Determine the (x, y) coordinate at the center of the cell enclosing the given text.  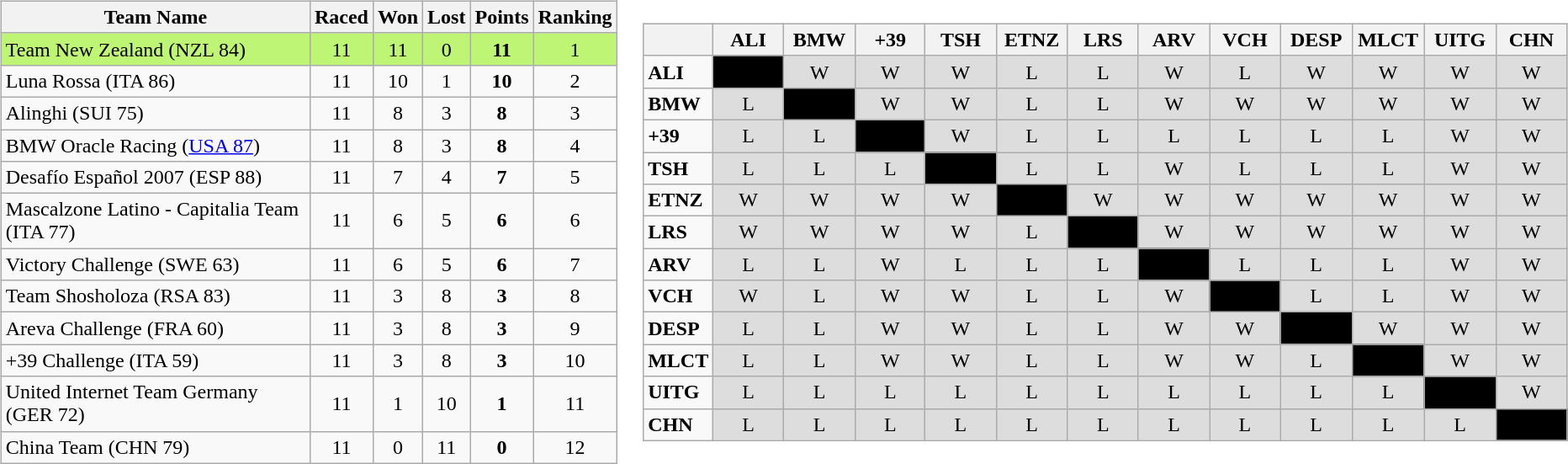
United Internet Team Germany (GER 72) (155, 404)
Raced (342, 17)
Team Shosholoza (RSA 83) (155, 296)
China Team (CHN 79) (155, 447)
Alinghi (SUI 75) (155, 113)
Areva Challenge (FRA 60) (155, 328)
Desafío Español 2007 (ESP 88) (155, 178)
Points (501, 17)
Victory Challenge (SWE 63) (155, 264)
Luna Rossa (ITA 86) (155, 81)
Ranking (575, 17)
+39 Challenge (ITA 59) (155, 360)
BMW Oracle Racing (USA 87) (155, 146)
Team New Zealand (NZL 84) (155, 49)
2 (575, 81)
Lost (447, 17)
Team Name (155, 17)
9 (575, 328)
Mascalzone Latino - Capitalia Team (ITA 77) (155, 221)
12 (575, 447)
Won (397, 17)
